Identify which cell holds the provided text, then report its [x, y] central coordinate. 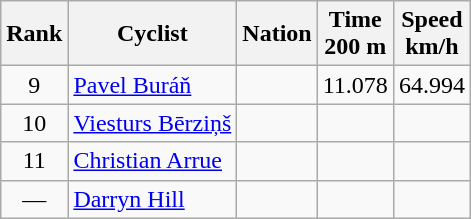
11 [34, 161]
Pavel Buráň [152, 85]
— [34, 199]
Darryn Hill [152, 199]
10 [34, 123]
64.994 [432, 85]
Nation [277, 34]
Cyclist [152, 34]
Time200 m [355, 34]
Christian Arrue [152, 161]
11.078 [355, 85]
Rank [34, 34]
Speedkm/h [432, 34]
9 [34, 85]
Viesturs Bērziņš [152, 123]
